Provide the [X, Y] coordinate of the cell's center where the given text is located.  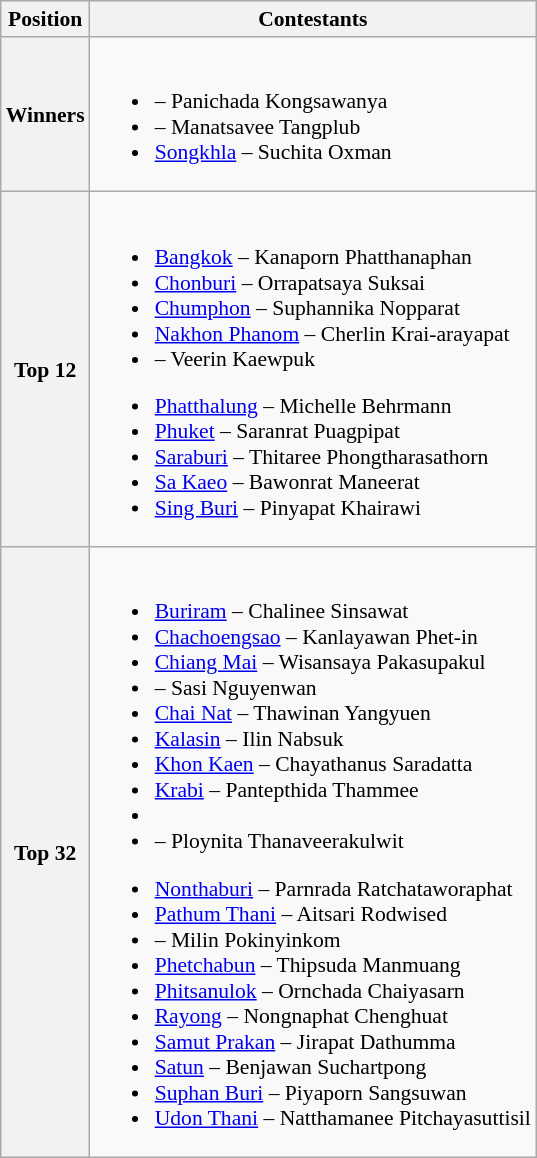
Top 32 [46, 852]
Top 12 [46, 370]
Winners [46, 114]
– Panichada Kongsawanya – Manatsavee TangplubSongkhla – Suchita Oxman [313, 114]
Position [46, 19]
Contestants [313, 19]
